For the text-containing cell, return its midpoint in [X, Y] coordinate format. 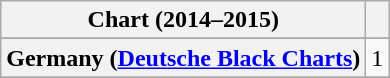
Chart (2014–2015) [184, 20]
1 [378, 58]
Germany (Deutsche Black Charts) [184, 58]
